Return the (x, y) coordinate for the center point of the cell that contains the specified text.  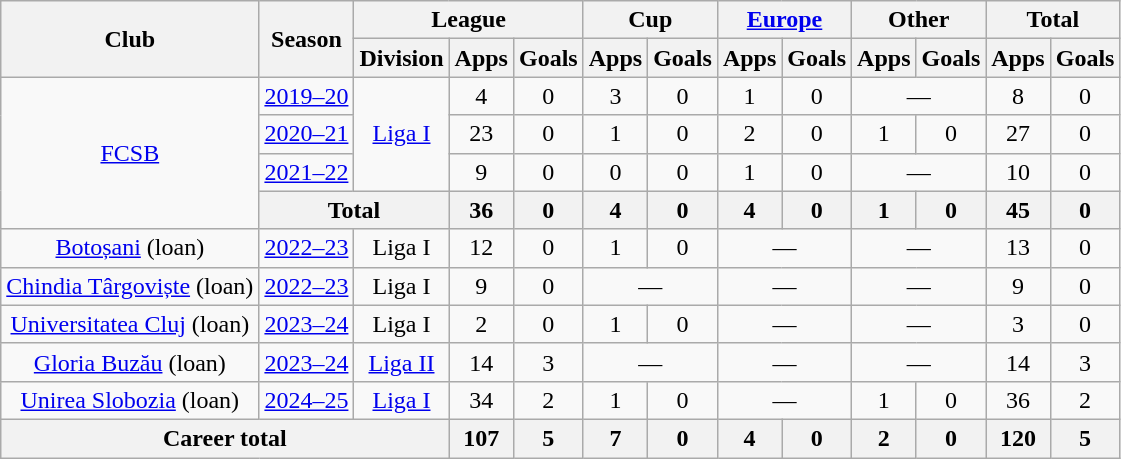
7 (615, 438)
2024–25 (306, 400)
Unirea Slobozia (loan) (130, 400)
2019–20 (306, 96)
8 (1018, 96)
Universitatea Cluj (loan) (130, 324)
Season (306, 39)
Cup (650, 20)
Club (130, 39)
27 (1018, 134)
23 (481, 134)
120 (1018, 438)
2020–21 (306, 134)
Liga II (402, 362)
Botoșani (loan) (130, 248)
45 (1018, 210)
Chindia Târgoviște (loan) (130, 286)
Gloria Buzău (loan) (130, 362)
107 (481, 438)
FCSB (130, 153)
10 (1018, 172)
Europe (784, 20)
League (468, 20)
34 (481, 400)
2021–22 (306, 172)
Career total (225, 438)
Other (919, 20)
Division (402, 58)
12 (481, 248)
13 (1018, 248)
